Return the [X, Y] coordinate for the center point of the cell that contains the specified text.  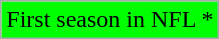
First season in NFL * [110, 20]
